Locate the cell with the specified text and output its (X, Y) center coordinate. 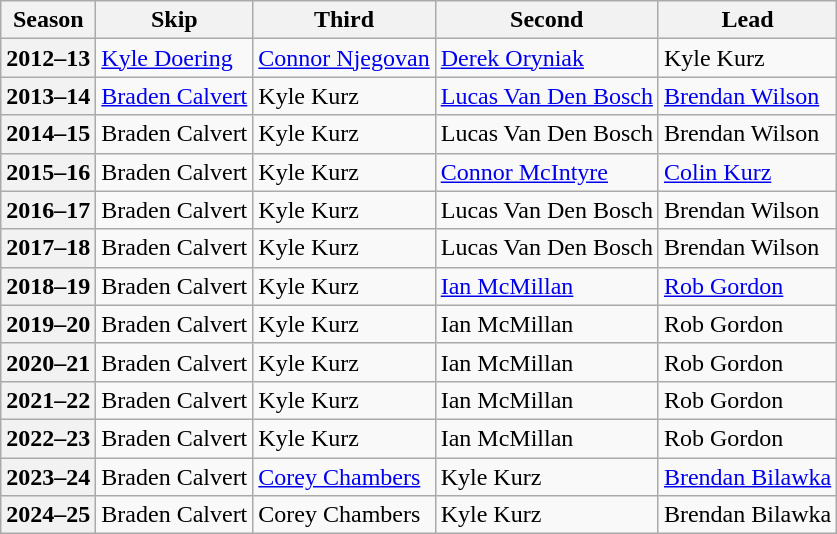
2015–16 (48, 172)
Derek Oryniak (546, 58)
2017–18 (48, 248)
2020–21 (48, 362)
Season (48, 20)
Lead (747, 20)
Skip (174, 20)
Connor McIntyre (546, 172)
2021–22 (48, 400)
Colin Kurz (747, 172)
2023–24 (48, 477)
Kyle Doering (174, 58)
2014–15 (48, 134)
2013–14 (48, 96)
2024–25 (48, 515)
Third (344, 20)
2012–13 (48, 58)
Connor Njegovan (344, 58)
2016–17 (48, 210)
2022–23 (48, 438)
2019–20 (48, 324)
Second (546, 20)
2018–19 (48, 286)
